Return [x, y] of the center of cell containing provided text 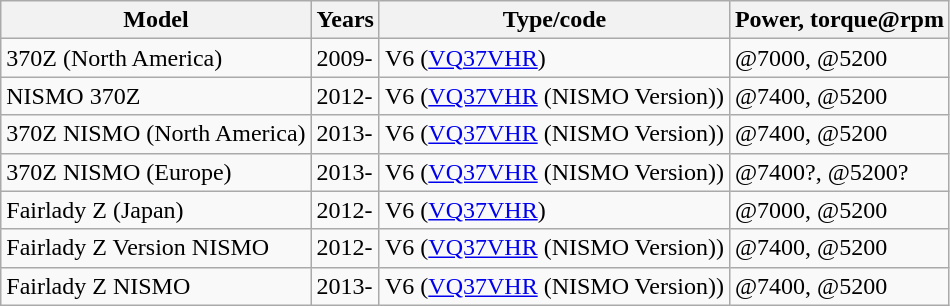
2009- [345, 58]
370Z NISMO (North America) [156, 134]
370Z NISMO (Europe) [156, 172]
NISMO 370Z [156, 96]
Model [156, 20]
370Z (North America) [156, 58]
Power, torque@rpm [839, 20]
@7400?, @5200? [839, 172]
Years [345, 20]
Fairlady Z Version NISMO [156, 248]
Type/code [554, 20]
Fairlady Z NISMO [156, 286]
Fairlady Z (Japan) [156, 210]
